Scan for the cell matching the given text and deliver its (x, y) coordinate at center. 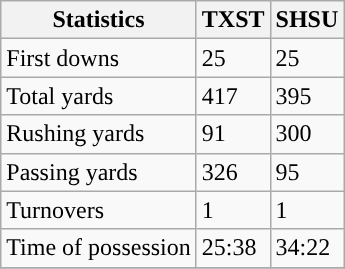
TXST (233, 20)
Passing yards (99, 172)
Statistics (99, 20)
91 (233, 134)
Time of possession (99, 248)
Total yards (99, 96)
395 (307, 96)
34:22 (307, 248)
326 (233, 172)
First downs (99, 58)
417 (233, 96)
25:38 (233, 248)
300 (307, 134)
SHSU (307, 20)
95 (307, 172)
Turnovers (99, 210)
Rushing yards (99, 134)
